Identify which cell holds the provided text, then report its [X, Y] central coordinate. 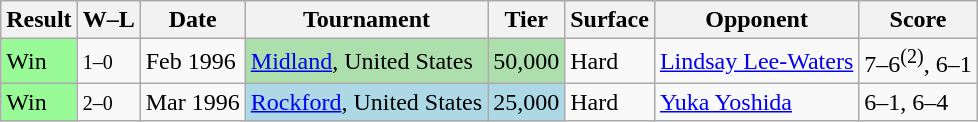
Rockford, United States [366, 102]
1–0 [108, 62]
7–6(2), 6–1 [918, 62]
Yuka Yoshida [756, 102]
6–1, 6–4 [918, 102]
Mar 1996 [192, 102]
Opponent [756, 20]
Tier [526, 20]
Date [192, 20]
Result [39, 20]
2–0 [108, 102]
Feb 1996 [192, 62]
50,000 [526, 62]
25,000 [526, 102]
Lindsay Lee-Waters [756, 62]
Score [918, 20]
Surface [610, 20]
Midland, United States [366, 62]
Tournament [366, 20]
W–L [108, 20]
